For the text-containing cell, return its midpoint in (X, Y) coordinate format. 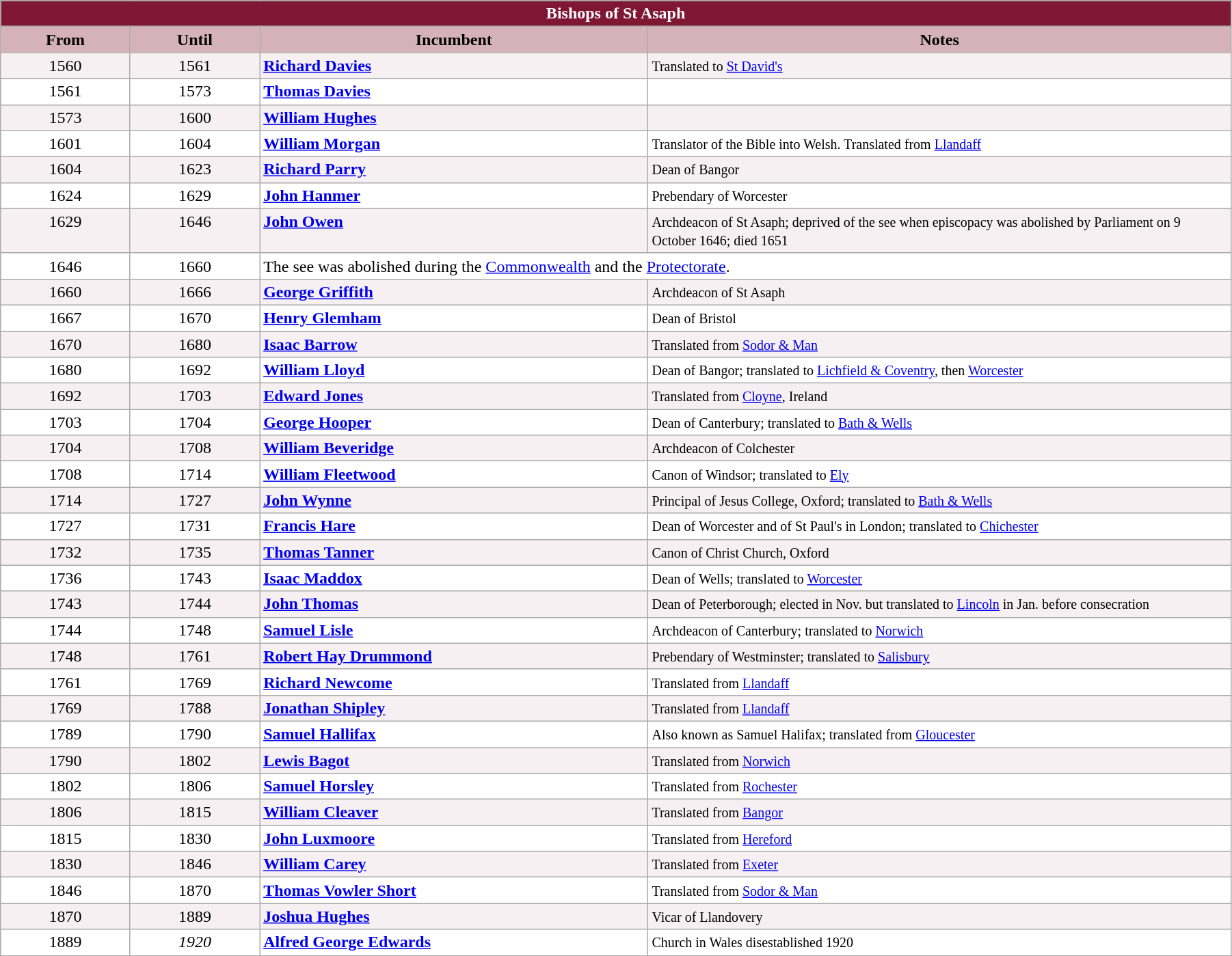
Edward Jones (454, 396)
Canon of Christ Church, Oxford (939, 552)
Translated from Bangor (939, 812)
The see was abolished during the Commonwealth and the Protectorate. (745, 266)
Isaac Barrow (454, 344)
1732 (66, 552)
1624 (66, 195)
John Hanmer (454, 195)
1601 (66, 144)
Translated from Rochester (939, 787)
Alfred George Edwards (454, 942)
John Thomas (454, 604)
Translator of the Bible into Welsh. Translated from Llandaff (939, 144)
Thomas Vowler Short (454, 890)
Dean of Canterbury; translated to Bath & Wells (939, 422)
Samuel Hallifax (454, 734)
Translated from Hereford (939, 838)
1667 (66, 318)
Church in Wales disestablished 1920 (939, 942)
Vicar of Llandovery (939, 916)
Thomas Tanner (454, 552)
Francis Hare (454, 526)
1789 (66, 734)
Dean of Worcester and of St Paul's in London; translated to Chichester (939, 526)
Translated from Exeter (939, 864)
Richard Parry (454, 169)
John Wynne (454, 500)
1623 (194, 169)
John Owen (454, 231)
Also known as Samuel Halifax; translated from Gloucester (939, 734)
1735 (194, 552)
Translated from Norwich (939, 761)
Samuel Lisle (454, 630)
Dean of Bangor (939, 169)
Jonathan Shipley (454, 708)
Translated from Cloyne, Ireland (939, 396)
Archdeacon of St Asaph; deprived of the see when episcopacy was abolished by Parliament on 9 October 1646; died 1651 (939, 231)
Robert Hay Drummond (454, 656)
John Luxmoore (454, 838)
Translated to St David's (939, 66)
Archdeacon of St Asaph (939, 292)
Dean of Wells; translated to Worcester (939, 578)
Principal of Jesus College, Oxford; translated to Bath & Wells (939, 500)
William Morgan (454, 144)
William Carey (454, 864)
Archdeacon of Canterbury; translated to Norwich (939, 630)
George Griffith (454, 292)
Richard Davies (454, 66)
Isaac Maddox (454, 578)
1736 (66, 578)
Lewis Bagot (454, 761)
Incumbent (454, 40)
Dean of Bangor; translated to Lichfield & Coventry, then Worcester (939, 370)
Bishops of St Asaph (616, 14)
Dean of Bristol (939, 318)
Dean of Peterborough; elected in Nov. but translated to Lincoln in Jan. before consecration (939, 604)
1600 (194, 118)
Until (194, 40)
Henry Glemham (454, 318)
1666 (194, 292)
1788 (194, 708)
William Fleetwood (454, 474)
William Hughes (454, 118)
1920 (194, 942)
Archdeacon of Colchester (939, 448)
1731 (194, 526)
Joshua Hughes (454, 916)
Samuel Horsley (454, 787)
Prebendary of Worcester (939, 195)
William Beveridge (454, 448)
George Hooper (454, 422)
Prebendary of Westminster; translated to Salisbury (939, 656)
William Lloyd (454, 370)
1560 (66, 66)
Richard Newcome (454, 682)
Notes (939, 40)
Canon of Windsor; translated to Ely (939, 474)
From (66, 40)
Thomas Davies (454, 92)
William Cleaver (454, 812)
